Search for the cell housing the specified text and yield its (X, Y) center coordinate. 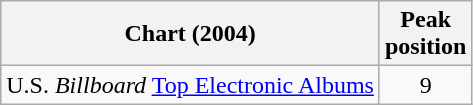
Chart (2004) (190, 34)
9 (425, 85)
Peakposition (425, 34)
U.S. Billboard Top Electronic Albums (190, 85)
